Search for the cell housing the specified text and yield its [x, y] center coordinate. 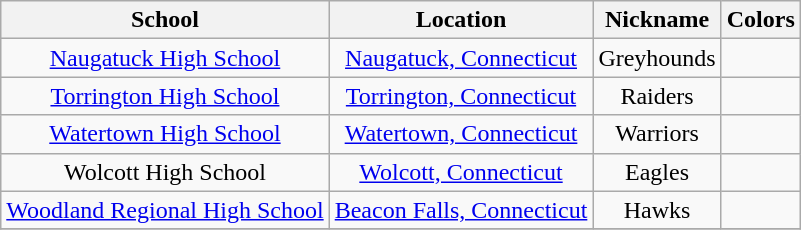
School [165, 20]
Naugatuck, Connecticut [461, 58]
Wolcott, Connecticut [461, 172]
Raiders [657, 96]
Hawks [657, 210]
Eagles [657, 172]
Location [461, 20]
Nickname [657, 20]
Greyhounds [657, 58]
Warriors [657, 134]
Torrington High School [165, 96]
Naugatuck High School [165, 58]
Watertown High School [165, 134]
Wolcott High School [165, 172]
Torrington, Connecticut [461, 96]
Woodland Regional High School [165, 210]
Beacon Falls, Connecticut [461, 210]
Watertown, Connecticut [461, 134]
Colors [760, 20]
